Return the [x, y] coordinate for the center point of the cell that contains the specified text.  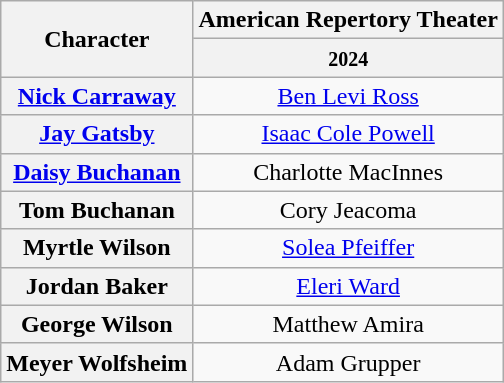
Charlotte MacInnes [348, 172]
Tom Buchanan [97, 210]
Isaac Cole Powell [348, 134]
Solea Pfeiffer [348, 248]
Nick Carraway [97, 96]
Cory Jeacoma [348, 210]
Myrtle Wilson [97, 248]
Meyer Wolfsheim [97, 362]
Jay Gatsby [97, 134]
Eleri Ward [348, 286]
American Repertory Theater [348, 20]
2024 [348, 58]
Adam Grupper [348, 362]
Character [97, 39]
George Wilson [97, 324]
Matthew Amira [348, 324]
Daisy Buchanan [97, 172]
Jordan Baker [97, 286]
Ben Levi Ross [348, 96]
